Identify which cell holds the provided text, then report its [x, y] central coordinate. 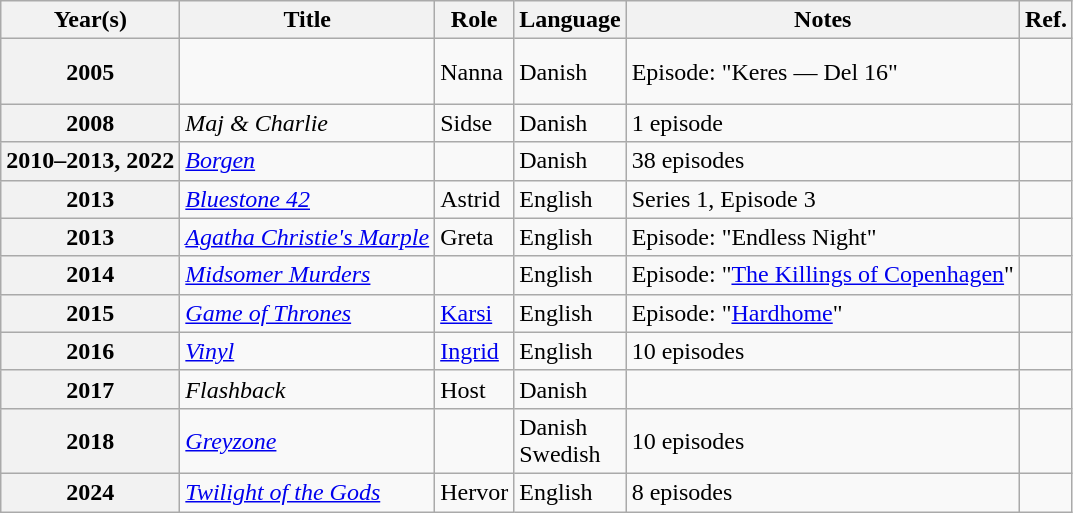
Year(s) [90, 20]
Borgen [308, 161]
Host [474, 389]
2008 [90, 123]
Twilight of the Gods [308, 492]
2005 [90, 72]
8 episodes [822, 492]
Episode: "Endless Night" [822, 237]
Episode: "Keres — Del 16" [822, 72]
Maj & Charlie [308, 123]
Sidse [474, 123]
Title [308, 20]
Role [474, 20]
Notes [822, 20]
Midsomer Murders [308, 275]
Bluestone 42 [308, 199]
2015 [90, 313]
Episode: "Hardhome" [822, 313]
Agatha Christie's Marple [308, 237]
Ref. [1046, 20]
Nanna [474, 72]
2018 [90, 440]
Greyzone [308, 440]
2017 [90, 389]
Flashback [308, 389]
Language [570, 20]
Vinyl [308, 351]
2014 [90, 275]
Ingrid [474, 351]
38 episodes [822, 161]
Hervor [474, 492]
Game of Thrones [308, 313]
2016 [90, 351]
Greta [474, 237]
Karsi [474, 313]
2010–2013, 2022 [90, 161]
DanishSwedish [570, 440]
Episode: "The Killings of Copenhagen" [822, 275]
Series 1, Episode 3 [822, 199]
2024 [90, 492]
1 episode [822, 123]
Astrid [474, 199]
